Extract the (x, y) coordinate from the center of the cell holding the provided text.  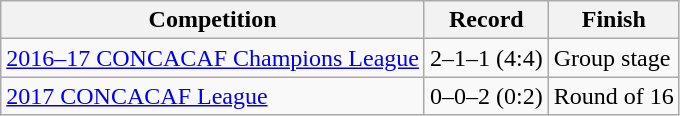
0–0–2 (0:2) (486, 96)
Record (486, 20)
Group stage (614, 58)
Competition (213, 20)
2016–17 CONCACAF Champions League (213, 58)
2017 CONCACAF League (213, 96)
Round of 16 (614, 96)
Finish (614, 20)
2–1–1 (4:4) (486, 58)
